Locate the cell with the specified text and output its [X, Y] center coordinate. 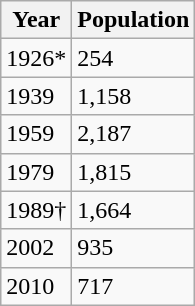
2002 [36, 248]
254 [134, 58]
Year [36, 20]
1979 [36, 172]
717 [134, 286]
1959 [36, 134]
1989† [36, 210]
1939 [36, 96]
1,664 [134, 210]
1,158 [134, 96]
2010 [36, 286]
935 [134, 248]
1926* [36, 58]
2,187 [134, 134]
1,815 [134, 172]
Population [134, 20]
